Identify which cell holds the provided text, then report its [x, y] central coordinate. 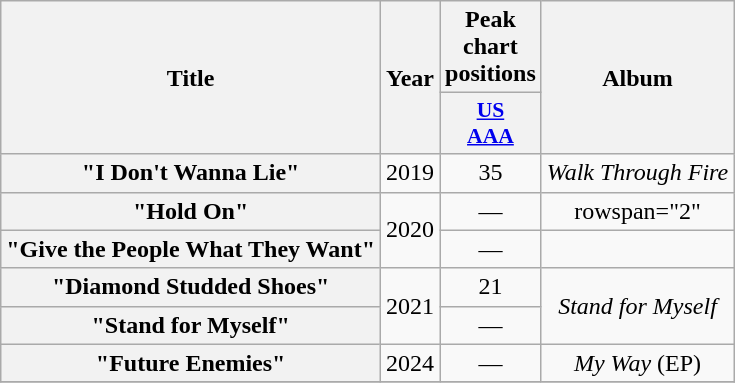
Stand for Myself [637, 306]
USAAA [491, 124]
"I Don't Wanna Lie" [191, 173]
Title [191, 78]
Peakchartpositions [491, 47]
"Future Enemies" [191, 363]
2020 [410, 230]
Album [637, 78]
21 [491, 287]
"Stand for Myself" [191, 325]
Year [410, 78]
My Way (EP) [637, 363]
2019 [410, 173]
"Give the People What They Want" [191, 249]
2021 [410, 306]
Walk Through Fire [637, 173]
"Hold On" [191, 211]
2024 [410, 363]
"Diamond Studded Shoes" [191, 287]
35 [491, 173]
rowspan="2" [637, 211]
